Search for the cell housing the specified text and yield its (X, Y) center coordinate. 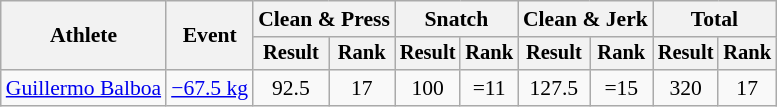
=11 (489, 88)
Clean & Jerk (586, 19)
Athlete (84, 36)
Snatch (456, 19)
100 (428, 88)
Guillermo Balboa (84, 88)
Event (210, 36)
−67.5 kg (210, 88)
320 (686, 88)
=15 (622, 88)
127.5 (554, 88)
92.5 (290, 88)
Clean & Press (324, 19)
Total (714, 19)
